Provide the [x, y] coordinate of the cell's center where the given text is located.  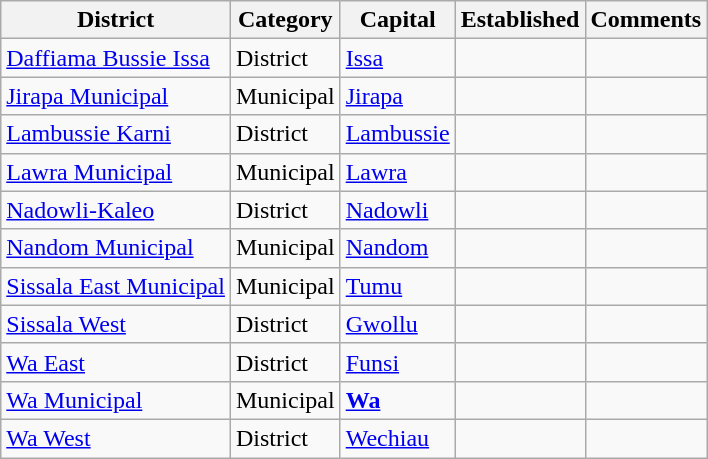
Capital [398, 20]
Daffiama Bussie Issa [116, 58]
Lawra [398, 172]
Sissala East Municipal [116, 286]
Nadowli-Kaleo [116, 210]
Nadowli [398, 210]
Nandom Municipal [116, 248]
Lambussie Karni [116, 134]
Comments [646, 20]
Jirapa [398, 96]
Jirapa Municipal [116, 96]
Wa Municipal [116, 400]
Wa East [116, 362]
Funsi [398, 362]
Tumu [398, 286]
Issa [398, 58]
Established [520, 20]
Category [285, 20]
Lawra Municipal [116, 172]
Wa [398, 400]
Wechiau [398, 438]
Sissala West [116, 324]
Lambussie [398, 134]
Nandom [398, 248]
Wa West [116, 438]
Gwollu [398, 324]
